Find where the given text appears and provide that cell's center as (X, Y) coordinate. 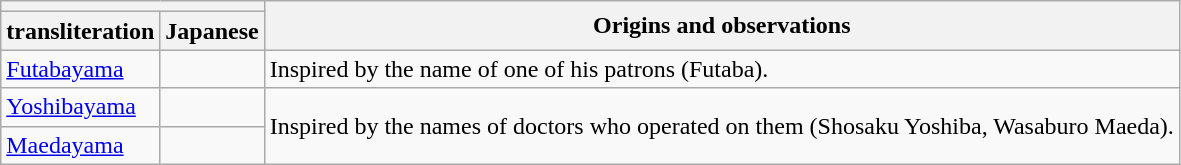
Maedayama (80, 145)
Japanese (212, 31)
Inspired by the names of doctors who operated on them (Shosaku Yoshiba, Wasaburo Maeda). (722, 126)
Inspired by the name of one of his patrons (Futaba). (722, 69)
Origins and observations (722, 26)
Yoshibayama (80, 107)
Futabayama (80, 69)
transliteration (80, 31)
